Detect which cell encompasses the target text, then output its [X, Y] center coordinate. 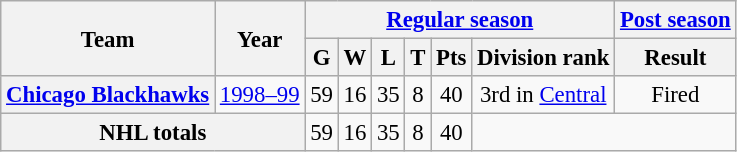
T [418, 58]
Division rank [544, 58]
Fired [676, 95]
Team [108, 38]
W [354, 58]
L [388, 58]
Chicago Blackhawks [108, 95]
Regular season [460, 20]
NHL totals [153, 133]
G [322, 58]
Pts [452, 58]
3rd in Central [544, 95]
Result [676, 58]
Year [260, 38]
1998–99 [260, 95]
Post season [676, 20]
